Return (X, Y) of the center of cell containing provided text 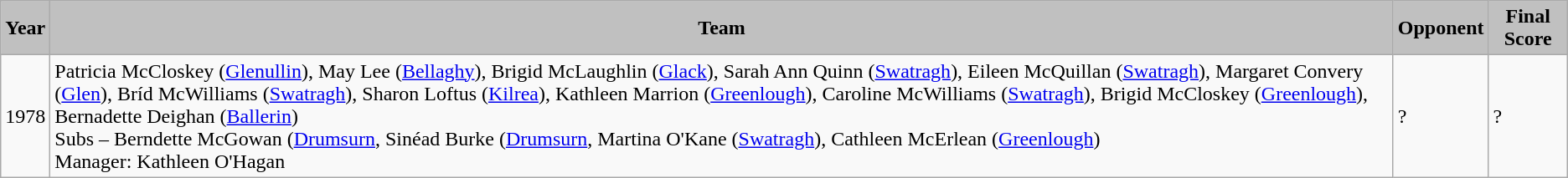
Final Score (1528, 28)
1978 (25, 116)
Opponent (1441, 28)
Team (722, 28)
Year (25, 28)
